Determine the [X, Y] coordinate at the center of the cell enclosing the given text.  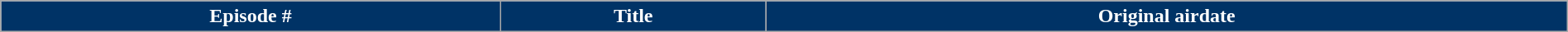
Title [633, 16]
Episode # [251, 16]
Original airdate [1166, 16]
